Return [X, Y] of the center of cell containing provided text 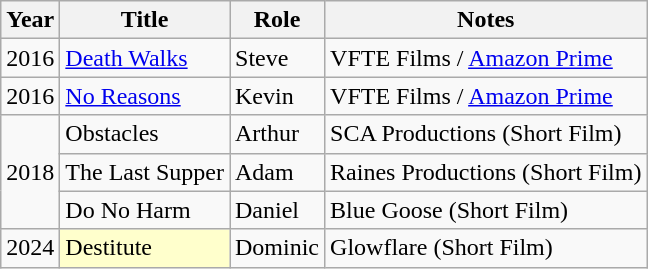
Blue Goose (Short Film) [486, 210]
Title [145, 20]
Steve [278, 58]
Kevin [278, 96]
Year [30, 20]
Obstacles [145, 134]
Notes [486, 20]
Do No Harm [145, 210]
The Last Supper [145, 172]
2024 [30, 248]
Role [278, 20]
SCA Productions (Short Film) [486, 134]
Destitute [145, 248]
Death Walks [145, 58]
Daniel [278, 210]
2018 [30, 172]
Adam [278, 172]
Glowflare (Short Film) [486, 248]
Dominic [278, 248]
Arthur [278, 134]
Raines Productions (Short Film) [486, 172]
No Reasons [145, 96]
